Output the [X, Y] coordinate of the center of the cell containing the given text.  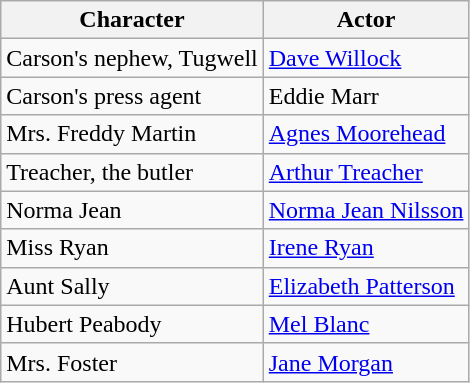
Character [132, 20]
Mrs. Foster [132, 362]
Eddie Marr [366, 96]
Actor [366, 20]
Norma Jean [132, 210]
Mel Blanc [366, 324]
Miss Ryan [132, 248]
Norma Jean Nilsson [366, 210]
Hubert Peabody [132, 324]
Arthur Treacher [366, 172]
Dave Willock [366, 58]
Mrs. Freddy Martin [132, 134]
Elizabeth Patterson [366, 286]
Jane Morgan [366, 362]
Irene Ryan [366, 248]
Treacher, the butler [132, 172]
Carson's nephew, Tugwell [132, 58]
Aunt Sally [132, 286]
Agnes Moorehead [366, 134]
Carson's press agent [132, 96]
